Locate the cell with the specified text and output its (x, y) center coordinate. 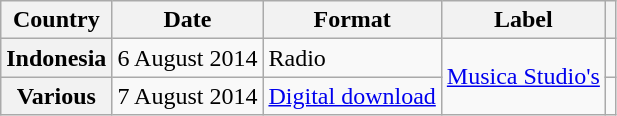
Format (352, 20)
Date (188, 20)
Musica Studio's (523, 77)
Indonesia (56, 58)
Various (56, 96)
Digital download (352, 96)
Country (56, 20)
6 August 2014 (188, 58)
Radio (352, 58)
Label (523, 20)
7 August 2014 (188, 96)
